Provide the [X, Y] coordinate of the cell's center where the given text is located.  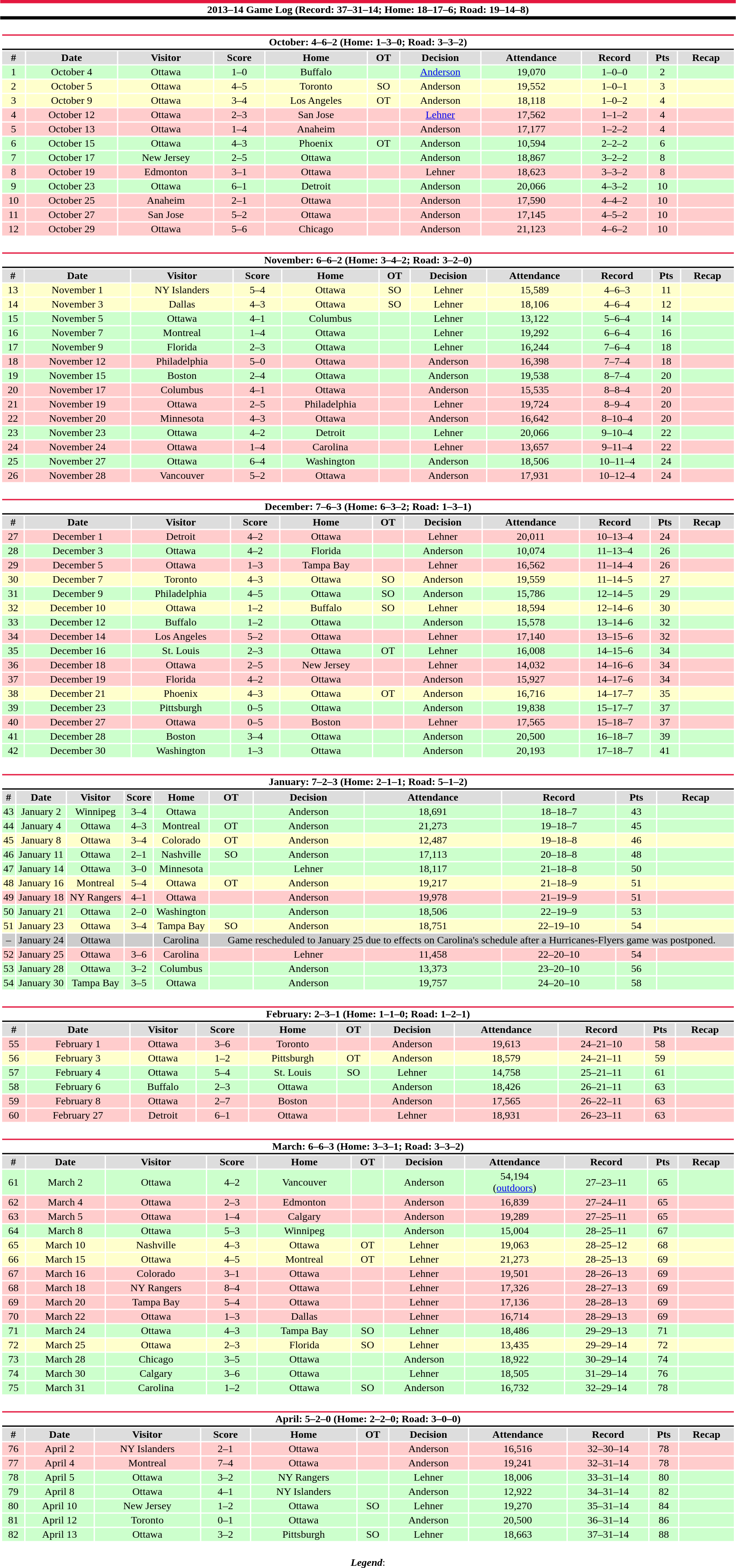
1–1–2 [615, 115]
30–29–14 [606, 1360]
December 7 [78, 579]
16,398 [534, 361]
15,786 [531, 594]
33–31–14 [608, 1477]
14,758 [506, 1072]
2–0 [139, 911]
19–18–8 [559, 840]
November: 6–6–2 (Home: 3–4–2; Road: 3–2–0) [368, 260]
22–19–10 [559, 926]
15–18–7 [615, 722]
March 15 [65, 1259]
66 [13, 1259]
16,642 [534, 418]
December 9 [78, 594]
17,326 [515, 1288]
February 4 [78, 1072]
18,486 [515, 1331]
19 [13, 376]
13,435 [515, 1345]
4–6–3 [617, 290]
2–7 [222, 1101]
7–6–4 [617, 347]
6–6–4 [617, 333]
March 18 [65, 1288]
13,373 [433, 968]
March: 6–6–3 (Home: 3–3–1; Road: 3–3–2) [368, 1146]
10,594 [531, 143]
19,552 [531, 86]
15,578 [531, 622]
10–13–4 [615, 537]
26–23–11 [602, 1116]
16,839 [515, 1202]
8–9–4 [617, 404]
October 15 [72, 143]
22–20–10 [559, 955]
February 8 [78, 1101]
18,594 [531, 608]
3–3–2 [615, 172]
5 [13, 129]
1–0–1 [615, 86]
19,838 [531, 708]
– [9, 940]
2–2–2 [615, 143]
April 13 [60, 1534]
January 11 [41, 854]
1–0–2 [615, 101]
12,487 [433, 840]
October 29 [72, 229]
19,289 [515, 1217]
December: 7–6–3 (Home: 6–3–2; Road: 1–3–1) [368, 507]
4–5–2 [615, 215]
7–7–4 [617, 361]
19,538 [534, 376]
38 [13, 693]
4–4–2 [615, 200]
36–31–14 [608, 1520]
18,867 [531, 158]
19,559 [531, 579]
15,004 [515, 1231]
November 5 [77, 319]
16,008 [531, 651]
2013–14 Game Log (Record: 37–31–14; Home: 18–17–6; Road: 19–14–8) [368, 10]
March 4 [65, 1202]
March 2 [65, 1182]
18,931 [506, 1116]
December 23 [78, 708]
December 14 [78, 636]
26–22–11 [602, 1101]
17 [13, 347]
13–14–6 [615, 622]
December 5 [78, 565]
25 [13, 462]
December 18 [78, 665]
13,122 [534, 319]
January 2 [41, 812]
February 3 [78, 1058]
27–25–11 [606, 1217]
37–31–14 [608, 1534]
17,145 [531, 215]
January 24 [41, 940]
April 2 [60, 1449]
8–4 [232, 1288]
21,123 [531, 229]
March 10 [65, 1245]
January 21 [41, 911]
December 16 [78, 651]
January 23 [41, 926]
84 [664, 1506]
16,244 [534, 347]
13,657 [534, 447]
17,140 [531, 636]
15 [13, 319]
January 16 [41, 883]
17,113 [433, 854]
15–17–7 [615, 708]
March 8 [65, 1231]
December 27 [78, 722]
November 9 [77, 347]
January 28 [41, 968]
8–8–4 [617, 390]
32–31–14 [608, 1463]
15,589 [534, 290]
14–17–6 [615, 680]
December 1 [78, 537]
December 21 [78, 693]
12–14–6 [615, 608]
4–6–4 [617, 304]
27–23–11 [606, 1182]
15,535 [534, 390]
35–31–14 [608, 1506]
March 30 [65, 1373]
14,032 [531, 665]
17,931 [534, 475]
44 [9, 826]
21–18–8 [559, 869]
20,193 [531, 750]
60 [14, 1116]
4–6–2 [615, 229]
19,757 [433, 983]
March 28 [65, 1360]
October 19 [72, 172]
75 [13, 1388]
17,562 [531, 115]
December 3 [78, 551]
21–18–9 [559, 883]
5–3 [232, 1231]
18,751 [433, 926]
20–18–8 [559, 854]
32–30–14 [608, 1449]
29–29–13 [606, 1331]
24–21–11 [602, 1058]
49 [9, 898]
28–25–11 [606, 1231]
January: 7–2–3 (Home: 2–1–1; Road: 5–1–2) [368, 782]
February 27 [78, 1116]
5–0 [257, 361]
17,177 [531, 129]
26–21–11 [602, 1087]
February 1 [78, 1044]
29–29–14 [606, 1345]
April 10 [60, 1506]
18,106 [534, 304]
November 3 [77, 304]
1–0–0 [615, 72]
81 [13, 1520]
5–6–4 [617, 319]
October 5 [72, 86]
18–18–7 [559, 812]
79 [13, 1492]
March 22 [65, 1316]
November 20 [77, 418]
16–18–7 [615, 737]
December 10 [78, 608]
16,732 [515, 1388]
18,426 [506, 1087]
16,516 [518, 1449]
21–19–9 [559, 898]
1 [13, 72]
10–11–4 [617, 462]
1–0 [240, 72]
10–12–4 [617, 475]
23–20–10 [559, 968]
18,117 [433, 869]
April 5 [60, 1477]
October 4 [72, 72]
18,623 [531, 172]
October 23 [72, 186]
3–0 [139, 869]
36 [13, 665]
28–28–13 [606, 1302]
19,292 [534, 333]
Game rescheduled to January 25 due to effects on Carolina's schedule after a Hurricanes-Flyers game was postponed. [472, 940]
52 [9, 955]
March 20 [65, 1302]
11–13–4 [615, 551]
December 28 [78, 737]
16,714 [515, 1316]
20,011 [531, 537]
9 [13, 186]
8–7–4 [617, 376]
70 [13, 1316]
January 4 [41, 826]
55 [14, 1044]
22–19–9 [559, 911]
32–29–14 [606, 1388]
13 [13, 290]
March 16 [65, 1274]
8–10–4 [617, 418]
24–20–10 [559, 983]
November 7 [77, 333]
19–18–7 [559, 826]
47 [9, 869]
November 28 [77, 475]
12–14–5 [615, 594]
34–31–14 [608, 1492]
28–25–13 [606, 1259]
9–10–4 [617, 433]
23 [13, 433]
October: 4–6–2 (Home: 1–3–0; Road: 3–3–2) [368, 42]
19,978 [433, 898]
February: 2–3–1 (Home: 1–1–0; Road: 1–2–1) [368, 1014]
March 5 [65, 1217]
11–14–4 [615, 565]
25–21–11 [602, 1072]
19,241 [518, 1463]
November 15 [77, 376]
42 [13, 750]
18,118 [531, 101]
77 [13, 1463]
18,922 [515, 1360]
64 [13, 1231]
11,458 [433, 955]
19,501 [515, 1274]
April 8 [60, 1492]
17,136 [515, 1302]
28–25–12 [606, 1245]
1–2–2 [615, 129]
12,922 [518, 1492]
31–29–14 [606, 1373]
2–4 [257, 376]
19,270 [518, 1506]
October 27 [72, 215]
3–2–2 [615, 158]
27–24–11 [606, 1202]
62 [13, 1202]
14–17–7 [615, 693]
April 12 [60, 1520]
9–11–4 [617, 447]
October 13 [72, 129]
31 [13, 594]
17,590 [531, 200]
November 1 [77, 290]
19,070 [531, 72]
17–18–7 [615, 750]
21 [13, 404]
November 27 [77, 462]
11–14–5 [615, 579]
73 [13, 1360]
January 25 [41, 955]
7–4 [225, 1463]
16,716 [531, 693]
13–15–6 [615, 636]
24–21–10 [602, 1044]
86 [664, 1520]
15,927 [531, 680]
88 [664, 1534]
0–1 [225, 1520]
December 12 [78, 622]
October 12 [72, 115]
28–27–13 [606, 1288]
January 8 [41, 840]
18,579 [506, 1058]
November 12 [77, 361]
March 25 [65, 1345]
November 24 [77, 447]
January 18 [41, 898]
November 17 [77, 390]
January 14 [41, 869]
March 24 [65, 1331]
April: 5–2–0 (Home: 2–2–0; Road: 3–0–0) [368, 1419]
28–29–13 [606, 1316]
57 [14, 1072]
19,613 [506, 1044]
28–26–13 [606, 1274]
5–6 [240, 229]
19,063 [515, 1245]
18,505 [515, 1373]
19,724 [534, 404]
October 17 [72, 158]
14–15–6 [615, 651]
March 31 [65, 1388]
4–3–2 [615, 186]
November 23 [77, 433]
28 [13, 551]
18,663 [518, 1534]
December 30 [78, 750]
14–16–6 [615, 665]
April 4 [60, 1463]
18,006 [518, 1477]
7 [13, 158]
October 25 [72, 200]
19,217 [433, 883]
6–4 [257, 462]
10,074 [531, 551]
December 19 [78, 680]
40 [13, 722]
54,194(outdoors) [515, 1182]
January 30 [41, 983]
33 [13, 622]
November 19 [77, 404]
18,691 [433, 812]
February 6 [78, 1087]
October 9 [72, 101]
16,562 [531, 565]
